Return (x, y) of the center of cell containing provided text 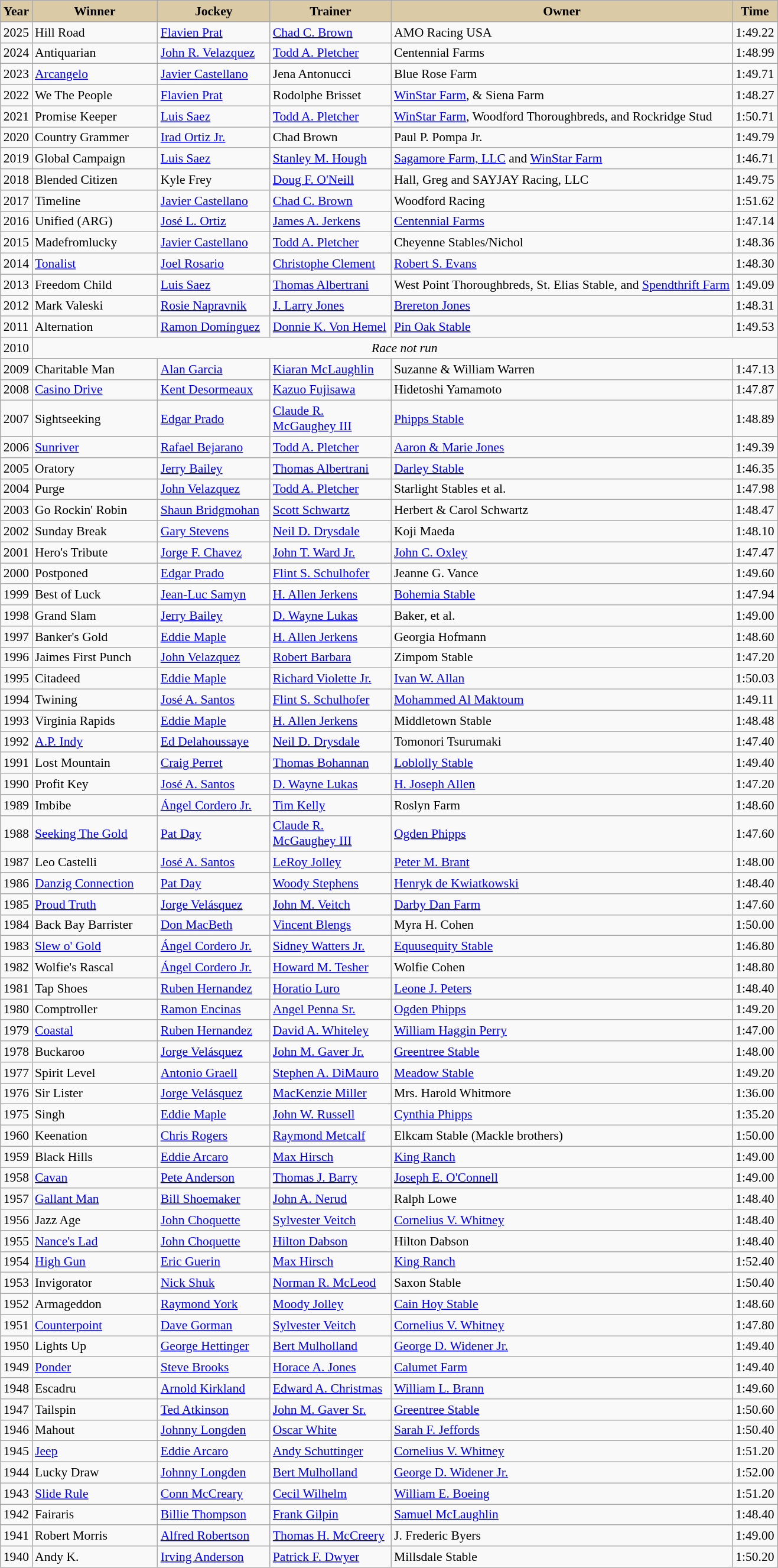
Bill Shoemaker (214, 1199)
Time (755, 11)
John M. Veitch (331, 905)
Vincent Blengs (331, 925)
1950 (17, 1346)
1:49.53 (755, 327)
1:46.80 (755, 946)
John W. Russell (331, 1115)
Unified (ARG) (95, 222)
Roslyn Farm (562, 805)
Paul P. Pompa Jr. (562, 138)
2002 (17, 532)
1:48.10 (755, 532)
1:35.20 (755, 1115)
Patrick F. Dwyer (331, 1557)
Jazz Age (95, 1220)
H. Joseph Allen (562, 784)
John M. Gaver Sr. (331, 1410)
Owner (562, 11)
Steve Brooks (214, 1368)
Jockey (214, 11)
Gallant Man (95, 1199)
LeRoy Jolley (331, 863)
Jeep (95, 1452)
George Hettinger (214, 1346)
2004 (17, 489)
Sidney Watters Jr. (331, 946)
Loblolly Stable (562, 763)
Thomas H. McCreery (331, 1536)
Horace A. Jones (331, 1368)
Kiaran McLaughlin (331, 369)
Leo Castelli (95, 863)
1952 (17, 1305)
1955 (17, 1241)
Trainer (331, 11)
Black Hills (95, 1157)
1949 (17, 1368)
1:48.89 (755, 418)
John M. Gaver Jr. (331, 1052)
Imbibe (95, 805)
James A. Jerkens (331, 222)
Kent Desormeaux (214, 390)
Thomas J. Barry (331, 1178)
Conn McCreary (214, 1494)
Henryk de Kwiatkowski (562, 883)
1992 (17, 742)
1:50.20 (755, 1557)
1:47.94 (755, 595)
Billie Thompson (214, 1515)
Lucky Draw (95, 1473)
West Point Thoroughbreds, St. Elias Stable, and Spendthrift Farm (562, 285)
John A. Nerud (331, 1199)
1:49.39 (755, 447)
Casino Drive (95, 390)
Mohammed Al Maktoum (562, 700)
Country Grammer (95, 138)
Ralph Lowe (562, 1199)
Robert S. Evans (562, 264)
1:48.47 (755, 510)
Jeanne G. Vance (562, 574)
WinStar Farm, Woodford Thoroughbreds, and Rockridge Stud (562, 116)
Tomonori Tsurumaki (562, 742)
Postponed (95, 574)
Horatio Luro (331, 988)
1978 (17, 1052)
Timeline (95, 201)
Robert Barbara (331, 658)
1977 (17, 1073)
1981 (17, 988)
1987 (17, 863)
2022 (17, 96)
Antonio Graell (214, 1073)
1:50.60 (755, 1410)
1:49.11 (755, 700)
Ramon Domínguez (214, 327)
2020 (17, 138)
1956 (17, 1220)
2005 (17, 469)
Antiquarian (95, 53)
Alfred Robertson (214, 1536)
Alternation (95, 327)
Robert Morris (95, 1536)
Millsdale Stable (562, 1557)
1946 (17, 1430)
1990 (17, 784)
Andy K. (95, 1557)
Chris Rogers (214, 1136)
Banker's Gold (95, 637)
Raymond Metcalf (331, 1136)
Back Bay Barrister (95, 925)
1:49.22 (755, 32)
Sarah F. Jeffords (562, 1430)
1996 (17, 658)
Spirit Level (95, 1073)
AMO Racing USA (562, 32)
1:49.71 (755, 74)
Danzig Connection (95, 883)
1:48.80 (755, 968)
1:50.03 (755, 679)
Keenation (95, 1136)
Winner (95, 11)
Pin Oak Stable (562, 327)
Best of Luck (95, 595)
Equusequity Stable (562, 946)
Invigorator (95, 1283)
Peter M. Brant (562, 863)
Madefromlucky (95, 243)
1985 (17, 905)
Sunriver (95, 447)
Jaimes First Punch (95, 658)
Cecil Wilhelm (331, 1494)
1:52.40 (755, 1262)
2012 (17, 306)
1:47.80 (755, 1325)
1999 (17, 595)
Rosie Napravnik (214, 306)
Gary Stevens (214, 532)
Ponder (95, 1368)
2023 (17, 74)
Rafael Bejarano (214, 447)
WinStar Farm, & Siena Farm (562, 96)
John T. Ward Jr. (331, 552)
1988 (17, 833)
Don MacBeth (214, 925)
Tailspin (95, 1410)
1989 (17, 805)
Middletown Stable (562, 721)
Global Campaign (95, 159)
Alan Garcia (214, 369)
2007 (17, 418)
2006 (17, 447)
1:48.31 (755, 306)
Woodford Racing (562, 201)
Year (17, 11)
Promise Keeper (95, 116)
Meadow Stable (562, 1073)
A.P. Indy (95, 742)
1:47.87 (755, 390)
1:47.14 (755, 222)
2000 (17, 574)
Joseph E. O'Connell (562, 1178)
Slide Rule (95, 1494)
1:48.99 (755, 53)
1:48.36 (755, 243)
1953 (17, 1283)
Zimpom Stable (562, 658)
2024 (17, 53)
Elkcam Stable (Mackle brothers) (562, 1136)
2008 (17, 390)
1995 (17, 679)
Richard Violette Jr. (331, 679)
Citadeed (95, 679)
1998 (17, 616)
William Haggin Perry (562, 1031)
1957 (17, 1199)
Profit Key (95, 784)
Sunday Break (95, 532)
Kazuo Fujisawa (331, 390)
Brereton Jones (562, 306)
Aaron & Marie Jones (562, 447)
2011 (17, 327)
1993 (17, 721)
Hall, Greg and SAYJAY Racing, LLC (562, 180)
High Gun (95, 1262)
Suzanne & William Warren (562, 369)
1986 (17, 883)
Hill Road (95, 32)
Donnie K. Von Hemel (331, 327)
José L. Ortiz (214, 222)
2016 (17, 222)
Counterpoint (95, 1325)
2013 (17, 285)
1983 (17, 946)
Koji Maeda (562, 532)
1947 (17, 1410)
Pete Anderson (214, 1178)
We The People (95, 96)
Rodolphe Brisset (331, 96)
Chad Brown (331, 138)
Howard M. Tesher (331, 968)
Tap Shoes (95, 988)
2025 (17, 32)
Woody Stephens (331, 883)
Saxon Stable (562, 1283)
Singh (95, 1115)
Kyle Frey (214, 180)
Lost Mountain (95, 763)
1943 (17, 1494)
Stephen A. DiMauro (331, 1073)
Proud Truth (95, 905)
1975 (17, 1115)
1979 (17, 1031)
Irad Ortiz Jr. (214, 138)
1:49.09 (755, 285)
Fairaris (95, 1515)
1951 (17, 1325)
1982 (17, 968)
Blended Citizen (95, 180)
Tonalist (95, 264)
Jorge F. Chavez (214, 552)
Herbert & Carol Schwartz (562, 510)
1:51.62 (755, 201)
Angel Penna Sr. (331, 1010)
Doug F. O'Neill (331, 180)
Andy Schuttinger (331, 1452)
2014 (17, 264)
Mrs. Harold Whitmore (562, 1094)
J. Frederic Byers (562, 1536)
Craig Perret (214, 763)
Jean-Luc Samyn (214, 595)
Norman R. McLeod (331, 1283)
Grand Slam (95, 616)
Charitable Man (95, 369)
1:47.13 (755, 369)
Thomas Bohannan (331, 763)
1994 (17, 700)
2021 (17, 116)
Ramon Encinas (214, 1010)
2009 (17, 369)
Buckaroo (95, 1052)
2017 (17, 201)
2019 (17, 159)
1997 (17, 637)
Starlight Stables et al. (562, 489)
MacKenzie Miller (331, 1094)
Freedom Child (95, 285)
1941 (17, 1536)
Frank Gilpin (331, 1515)
Irving Anderson (214, 1557)
Ted Atkinson (214, 1410)
Virginia Rapids (95, 721)
Wolfie's Rascal (95, 968)
Ivan W. Allan (562, 679)
Christophe Clement (331, 264)
1:46.71 (755, 159)
Cain Hoy Stable (562, 1305)
1940 (17, 1557)
Ed Delahoussaye (214, 742)
1:49.75 (755, 180)
1984 (17, 925)
Jena Antonucci (331, 74)
Edward A. Christmas (331, 1388)
Comptroller (95, 1010)
1976 (17, 1094)
Oratory (95, 469)
Georgia Hofmann (562, 637)
Seeking The Gold (95, 833)
Nance's Lad (95, 1241)
William E. Boeing (562, 1494)
Darley Stable (562, 469)
2015 (17, 243)
1:48.48 (755, 721)
1:47.47 (755, 552)
1959 (17, 1157)
Phipps Stable (562, 418)
Eric Guerin (214, 1262)
1945 (17, 1452)
Escadru (95, 1388)
1:36.00 (755, 1094)
Hero's Tribute (95, 552)
Oscar White (331, 1430)
David A. Whiteley (331, 1031)
1:48.30 (755, 264)
Purge (95, 489)
William L. Brann (562, 1388)
1:49.79 (755, 138)
2018 (17, 180)
Leone J. Peters (562, 988)
Sagamore Farm, LLC and WinStar Farm (562, 159)
1960 (17, 1136)
1944 (17, 1473)
Wolfie Cohen (562, 968)
2010 (17, 348)
Moody Jolley (331, 1305)
Sightseeking (95, 418)
Darby Dan Farm (562, 905)
Shaun Bridgmohan (214, 510)
Go Rockin' Robin (95, 510)
Samuel McLaughlin (562, 1515)
1991 (17, 763)
Nick Shuk (214, 1283)
Bohemia Stable (562, 595)
1:47.40 (755, 742)
John R. Velazquez (214, 53)
Dave Gorman (214, 1325)
Twining (95, 700)
1:52.00 (755, 1473)
1954 (17, 1262)
2001 (17, 552)
Cavan (95, 1178)
1942 (17, 1515)
Arnold Kirkland (214, 1388)
Lights Up (95, 1346)
Scott Schwartz (331, 510)
2003 (17, 510)
John C. Oxley (562, 552)
Baker, et al. (562, 616)
Blue Rose Farm (562, 74)
Sir Lister (95, 1094)
1958 (17, 1178)
1:47.98 (755, 489)
Mahout (95, 1430)
1948 (17, 1388)
1:46.35 (755, 469)
1:47.00 (755, 1031)
Myra H. Cohen (562, 925)
J. Larry Jones (331, 306)
Raymond York (214, 1305)
Mark Valeski (95, 306)
Slew o' Gold (95, 946)
Calumet Farm (562, 1368)
Cynthia Phipps (562, 1115)
Arcangelo (95, 74)
1:50.71 (755, 116)
Hidetoshi Yamamoto (562, 390)
Race not run (405, 348)
Tim Kelly (331, 805)
Coastal (95, 1031)
Armageddon (95, 1305)
Joel Rosario (214, 264)
1980 (17, 1010)
1:48.27 (755, 96)
Cheyenne Stables/Nichol (562, 243)
Stanley M. Hough (331, 159)
